Locate the cell with the specified text and output its (X, Y) center coordinate. 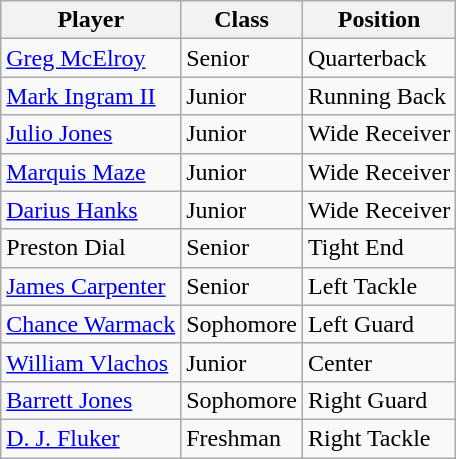
Quarterback (378, 58)
Right Guard (378, 400)
William Vlachos (91, 362)
James Carpenter (91, 286)
Julio Jones (91, 134)
Preston Dial (91, 248)
Center (378, 362)
Player (91, 20)
Left Guard (378, 324)
Freshman (242, 438)
Greg McElroy (91, 58)
Barrett Jones (91, 400)
Darius Hanks (91, 210)
Running Back (378, 96)
Right Tackle (378, 438)
Class (242, 20)
Position (378, 20)
Chance Warmack (91, 324)
D. J. Fluker (91, 438)
Marquis Maze (91, 172)
Mark Ingram II (91, 96)
Left Tackle (378, 286)
Tight End (378, 248)
